For the text-containing cell, return its midpoint in [X, Y] coordinate format. 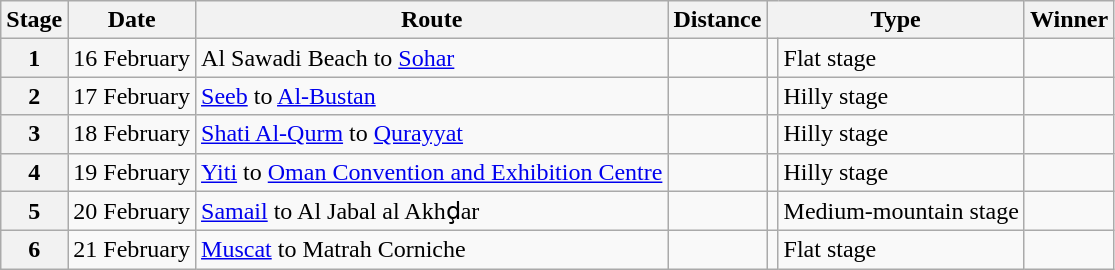
3 [34, 134]
Date [132, 20]
Distance [718, 20]
Muscat to Matrah Corniche [432, 250]
20 February [132, 211]
Stage [34, 20]
2 [34, 96]
17 February [132, 96]
Shati Al-Qurm to Qurayyat [432, 134]
4 [34, 172]
21 February [132, 250]
Type [896, 20]
Al Sawadi Beach to Sohar [432, 58]
19 February [132, 172]
6 [34, 250]
1 [34, 58]
Medium-mountain stage [901, 211]
Winner [1068, 20]
Seeb to Al-Bustan [432, 96]
5 [34, 211]
16 February [132, 58]
Route [432, 20]
Samail to Al Jabal al Akhḑar [432, 211]
18 February [132, 134]
Yiti to Oman Convention and Exhibition Centre [432, 172]
